Capture the cell that displays the provided text and extract its [x, y] central coordinate. 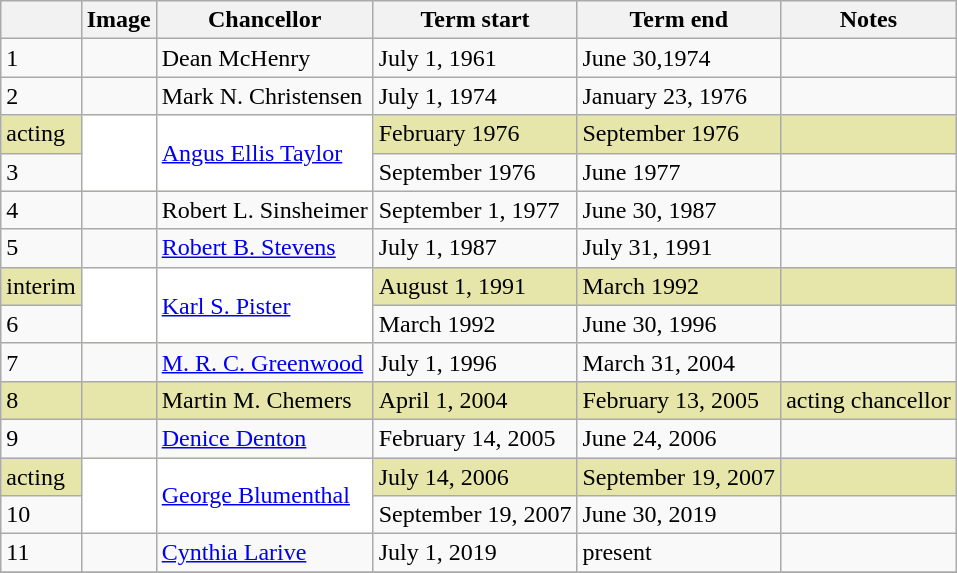
February 14, 2005 [475, 438]
4 [41, 210]
11 [41, 553]
February 13, 2005 [679, 400]
July 1, 1987 [475, 248]
6 [41, 324]
March 31, 2004 [679, 362]
June 30, 2019 [679, 515]
Dean McHenry [264, 58]
9 [41, 438]
Denice Denton [264, 438]
July 14, 2006 [475, 477]
June 30,1974 [679, 58]
10 [41, 515]
July 1, 1996 [475, 362]
3 [41, 172]
interim [41, 286]
8 [41, 400]
George Blumenthal [264, 496]
Chancellor [264, 20]
June 30, 1987 [679, 210]
July 1, 2019 [475, 553]
July 31, 1991 [679, 248]
Angus Ellis Taylor [264, 153]
Notes [869, 20]
M. R. C. Greenwood [264, 362]
August 1, 1991 [475, 286]
June 24, 2006 [679, 438]
July 1, 1961 [475, 58]
acting chancellor [869, 400]
Term start [475, 20]
7 [41, 362]
Image [118, 20]
January 23, 1976 [679, 96]
Mark N. Christensen [264, 96]
Term end [679, 20]
Robert B. Stevens [264, 248]
present [679, 553]
1 [41, 58]
5 [41, 248]
June 1977 [679, 172]
2 [41, 96]
September 1, 1977 [475, 210]
February 1976 [475, 134]
Martin M. Chemers [264, 400]
Karl S. Pister [264, 305]
July 1, 1974 [475, 96]
April 1, 2004 [475, 400]
Robert L. Sinsheimer [264, 210]
June 30, 1996 [679, 324]
Cynthia Larive [264, 553]
